Output the [x, y] coordinate of the center of the cell containing the given text.  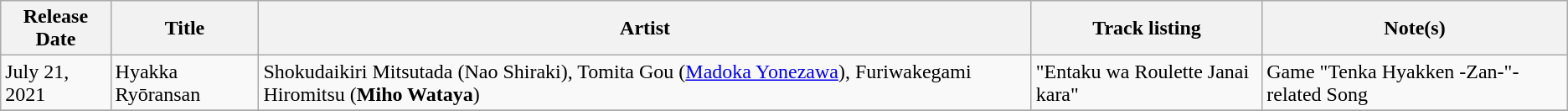
Release Date [55, 29]
Shokudaikiri Mitsutada (Nao Shiraki), Tomita Gou (Madoka Yonezawa), Furiwakegami Hiromitsu (Miho Wataya) [645, 82]
Note(s) [1415, 29]
Artist [645, 29]
Hyakka Ryōransan [184, 82]
Track listing [1147, 29]
July 21, 2021 [55, 82]
"Entaku wa Roulette Janai kara" [1147, 82]
Title [184, 29]
Game "Tenka Hyakken -Zan-"-related Song [1415, 82]
